Locate the cell with the specified text and output its [X, Y] center coordinate. 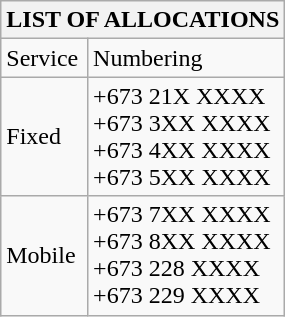
Service [44, 58]
Mobile [44, 256]
Numbering [186, 58]
+673 7XX XXXX+673 8XX XXXX+673 228 XXXX+673 229 XXXX [186, 256]
LIST OF ALLOCATIONS [143, 20]
Fixed [44, 136]
+673 21X XXXX+673 3XX XXXX+673 4XX XXXX+673 5XX XXXX [186, 136]
